Extract the [X, Y] coordinate from the center of the cell holding the provided text.  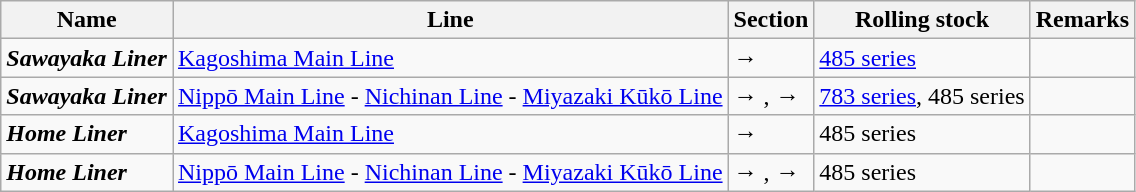
Section [771, 20]
Line [450, 20]
Remarks [1082, 20]
783 series, 485 series [922, 96]
Name [87, 20]
Rolling stock [922, 20]
